From the cell containing the given text, extract its center point as (x, y) coordinate. 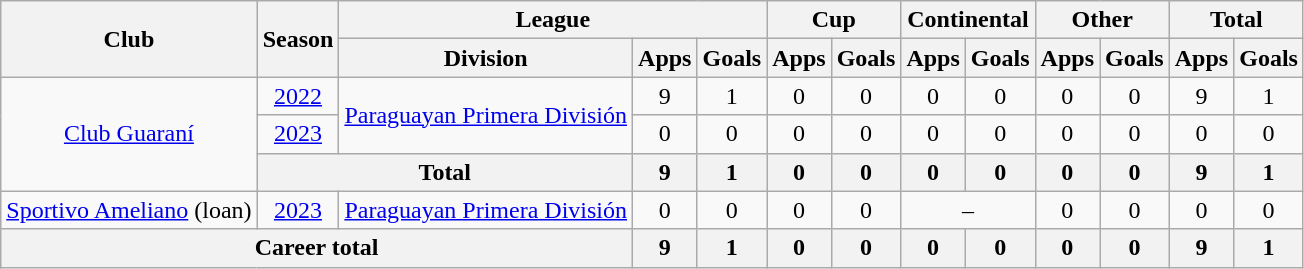
Club Guaraní (129, 134)
Continental (968, 20)
Other (1102, 20)
– (968, 210)
Cup (834, 20)
2022 (298, 96)
Sportivo Ameliano (loan) (129, 210)
League (553, 20)
Club (129, 39)
Division (486, 58)
Season (298, 39)
Career total (317, 248)
